Capture the cell that displays the provided text and extract its (X, Y) central coordinate. 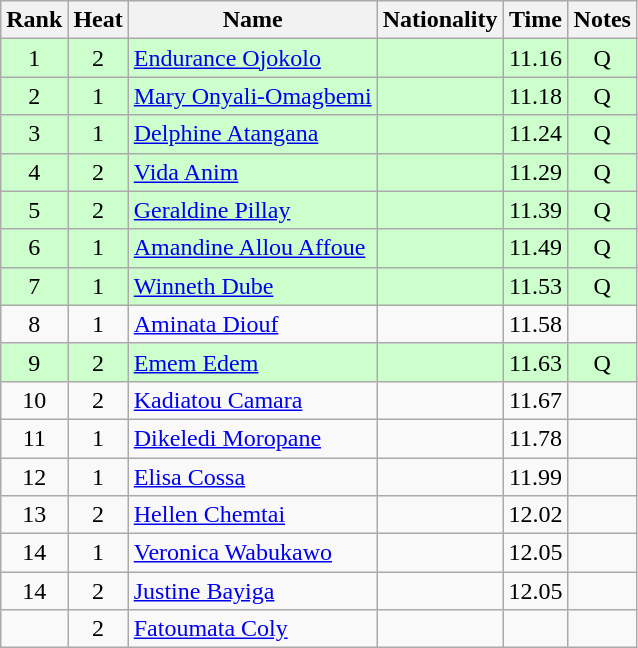
Mary Onyali-Omagbemi (252, 96)
11.39 (536, 210)
Kadiatou Camara (252, 400)
Hellen Chemtai (252, 515)
11.67 (536, 400)
Name (252, 20)
11.16 (536, 58)
9 (34, 362)
Amandine Allou Affoue (252, 248)
Rank (34, 20)
Elisa Cossa (252, 477)
11.24 (536, 134)
Time (536, 20)
Dikeledi Moropane (252, 438)
Heat (98, 20)
Fatoumata Coly (252, 629)
11.18 (536, 96)
11 (34, 438)
10 (34, 400)
Aminata Diouf (252, 324)
11.63 (536, 362)
Notes (602, 20)
Vida Anim (252, 172)
13 (34, 515)
12 (34, 477)
Justine Bayiga (252, 591)
Veronica Wabukawo (252, 553)
Winneth Dube (252, 286)
8 (34, 324)
11.58 (536, 324)
5 (34, 210)
4 (34, 172)
11.99 (536, 477)
11.29 (536, 172)
7 (34, 286)
Nationality (440, 20)
6 (34, 248)
11.53 (536, 286)
Endurance Ojokolo (252, 58)
Delphine Atangana (252, 134)
Geraldine Pillay (252, 210)
11.49 (536, 248)
3 (34, 134)
11.78 (536, 438)
12.02 (536, 515)
Emem Edem (252, 362)
